Scan for the cell matching the given text and deliver its (X, Y) coordinate at center. 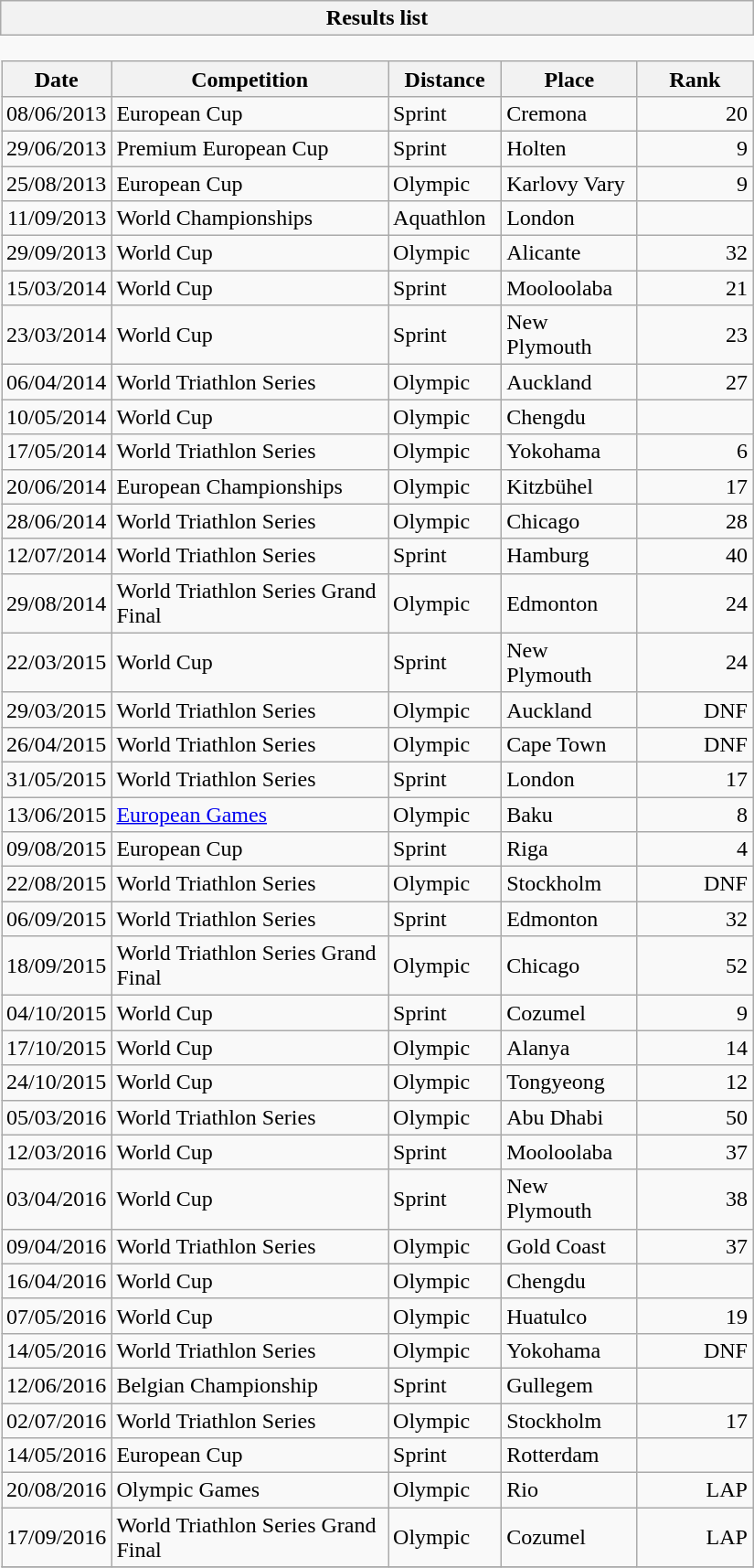
Alanya (569, 1048)
17/09/2016 (57, 1538)
29/09/2013 (57, 253)
17/10/2015 (57, 1048)
Kitzbühel (569, 486)
16/04/2016 (57, 1281)
09/08/2015 (57, 849)
23/03/2014 (57, 335)
29/08/2014 (57, 603)
06/04/2014 (57, 382)
06/09/2015 (57, 919)
Olympic Games (250, 1490)
40 (695, 556)
Riga (569, 849)
European Championships (250, 486)
Premium European Cup (250, 148)
19 (695, 1316)
25/08/2013 (57, 184)
03/04/2016 (57, 1200)
12/06/2016 (57, 1385)
Holten (569, 148)
Tongyeong (569, 1083)
12/07/2014 (57, 556)
17/05/2014 (57, 452)
27 (695, 382)
Distance (445, 79)
Cape Town (569, 744)
20/06/2014 (57, 486)
Alicante (569, 253)
22/08/2015 (57, 884)
World Championships (250, 219)
12/03/2016 (57, 1152)
Cremona (569, 113)
18/09/2015 (57, 965)
50 (695, 1117)
28 (695, 521)
22/03/2015 (57, 662)
20/08/2016 (57, 1490)
13/06/2015 (57, 815)
52 (695, 965)
38 (695, 1200)
14 (695, 1048)
Rio (569, 1490)
21 (695, 288)
26/04/2015 (57, 744)
Hamburg (569, 556)
20 (695, 113)
07/05/2016 (57, 1316)
Aquathlon (445, 219)
09/04/2016 (57, 1246)
02/07/2016 (57, 1420)
29/03/2015 (57, 709)
31/05/2015 (57, 779)
05/03/2016 (57, 1117)
15/03/2014 (57, 288)
Baku (569, 815)
Rank (695, 79)
10/05/2014 (57, 417)
Karlovy Vary (569, 184)
Abu Dhabi (569, 1117)
28/06/2014 (57, 521)
24/10/2015 (57, 1083)
Date (57, 79)
Rotterdam (569, 1456)
11/09/2013 (57, 219)
04/10/2015 (57, 1013)
Gullegem (569, 1385)
23 (695, 335)
29/06/2013 (57, 148)
Belgian Championship (250, 1385)
Gold Coast (569, 1246)
6 (695, 452)
Huatulco (569, 1316)
Results list (377, 18)
4 (695, 849)
8 (695, 815)
Place (569, 79)
European Games (250, 815)
Competition (250, 79)
12 (695, 1083)
08/06/2013 (57, 113)
